Search for the cell housing the specified text and yield its (X, Y) center coordinate. 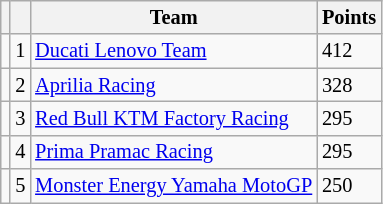
2 (20, 85)
Prima Pramac Racing (174, 152)
250 (349, 186)
1 (20, 51)
Monster Energy Yamaha MotoGP (174, 186)
412 (349, 51)
Points (349, 17)
Team (174, 17)
3 (20, 118)
Red Bull KTM Factory Racing (174, 118)
5 (20, 186)
Ducati Lenovo Team (174, 51)
Aprilia Racing (174, 85)
328 (349, 85)
4 (20, 152)
